For the text-containing cell, return its midpoint in (X, Y) coordinate format. 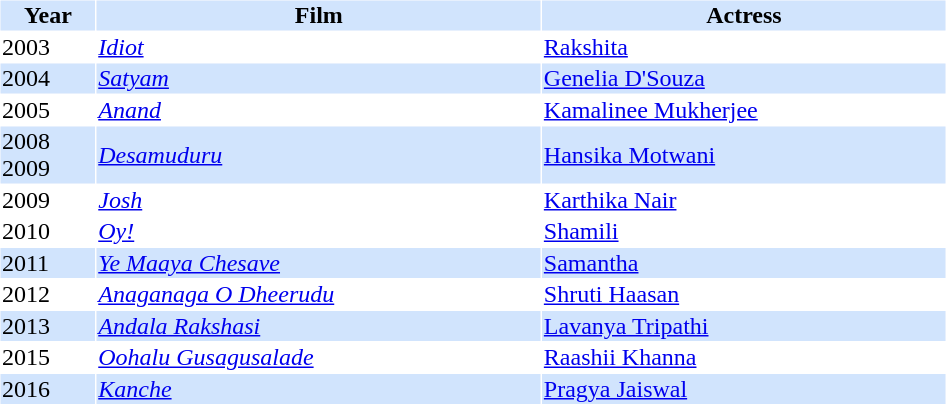
2005 (48, 110)
Ye Maaya Chesave (319, 263)
Rakshita (744, 47)
Film (319, 15)
Hansika Motwani (744, 154)
2009 (48, 200)
Anand (319, 110)
Desamuduru (319, 154)
2015 (48, 357)
Samantha (744, 263)
2016 (48, 389)
Pragya Jaiswal (744, 389)
2003 (48, 47)
Karthika Nair (744, 200)
2011 (48, 263)
Actress (744, 15)
Year (48, 15)
Oohalu Gusagusalade (319, 357)
Satyam (319, 79)
Josh (319, 200)
Oy! (319, 231)
Anaganaga O Dheerudu (319, 295)
Lavanya Tripathi (744, 326)
2010 (48, 231)
Genelia D'Souza (744, 79)
Shruti Haasan (744, 295)
Shamili (744, 231)
Kanche (319, 389)
2012 (48, 295)
20082009 (48, 154)
Idiot (319, 47)
2013 (48, 326)
Raashii Khanna (744, 357)
2004 (48, 79)
Andala Rakshasi (319, 326)
Kamalinee Mukherjee (744, 110)
